Determine the (x, y) coordinate at the center of the cell enclosing the given text.  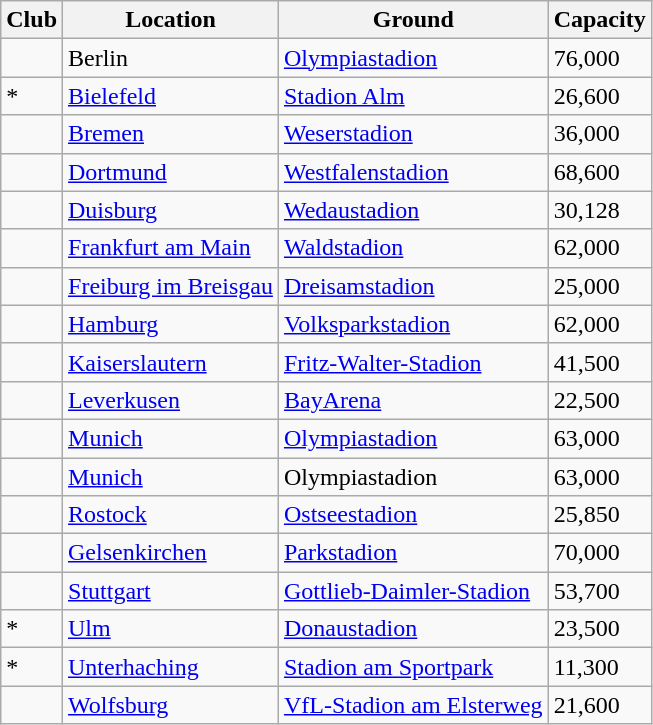
Wedaustadion (413, 210)
Weserstadion (413, 134)
25,000 (600, 286)
Duisburg (171, 210)
Ground (413, 20)
Fritz-Walter-Stadion (413, 362)
11,300 (600, 667)
23,500 (600, 629)
Hamburg (171, 324)
Unterhaching (171, 667)
68,600 (600, 172)
Dreisamstadion (413, 286)
Bremen (171, 134)
BayArena (413, 400)
Gottlieb-Daimler-Stadion (413, 591)
70,000 (600, 553)
Gelsenkirchen (171, 553)
Stuttgart (171, 591)
Parkstadion (413, 553)
Stadion am Sportpark (413, 667)
Club (32, 20)
Stadion Alm (413, 96)
Dortmund (171, 172)
Ostseestadion (413, 515)
26,600 (600, 96)
Westfalenstadion (413, 172)
Capacity (600, 20)
Waldstadion (413, 248)
Donaustadion (413, 629)
Berlin (171, 58)
Frankfurt am Main (171, 248)
30,128 (600, 210)
Leverkusen (171, 400)
25,850 (600, 515)
53,700 (600, 591)
VfL-Stadion am Elsterweg (413, 705)
22,500 (600, 400)
Location (171, 20)
36,000 (600, 134)
76,000 (600, 58)
Rostock (171, 515)
Bielefeld (171, 96)
Wolfsburg (171, 705)
Ulm (171, 629)
Freiburg im Breisgau (171, 286)
Volksparkstadion (413, 324)
Kaiserslautern (171, 362)
41,500 (600, 362)
21,600 (600, 705)
